Locate the cell with the specified text and output its (x, y) center coordinate. 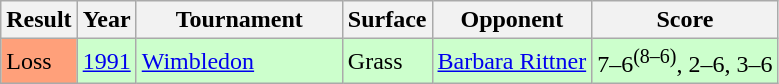
1991 (106, 62)
7–6(8–6), 2–6, 3–6 (685, 62)
Tournament (239, 20)
Score (685, 20)
Year (106, 20)
Result (39, 20)
Loss (39, 62)
Barbara Rittner (512, 62)
Surface (387, 20)
Grass (387, 62)
Opponent (512, 20)
Wimbledon (239, 62)
